Capture the cell that displays the provided text and extract its (X, Y) central coordinate. 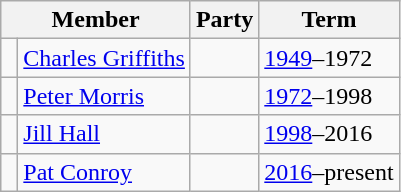
Party (224, 20)
Jill Hall (104, 134)
Pat Conroy (104, 172)
Member (96, 20)
1998–2016 (329, 134)
Peter Morris (104, 96)
2016–present (329, 172)
1972–1998 (329, 96)
Charles Griffiths (104, 58)
Term (329, 20)
1949–1972 (329, 58)
